For the text-containing cell, return its midpoint in [x, y] coordinate format. 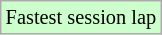
Fastest session lap [81, 17]
